From the cell containing the given text, extract its center point as [X, Y] coordinate. 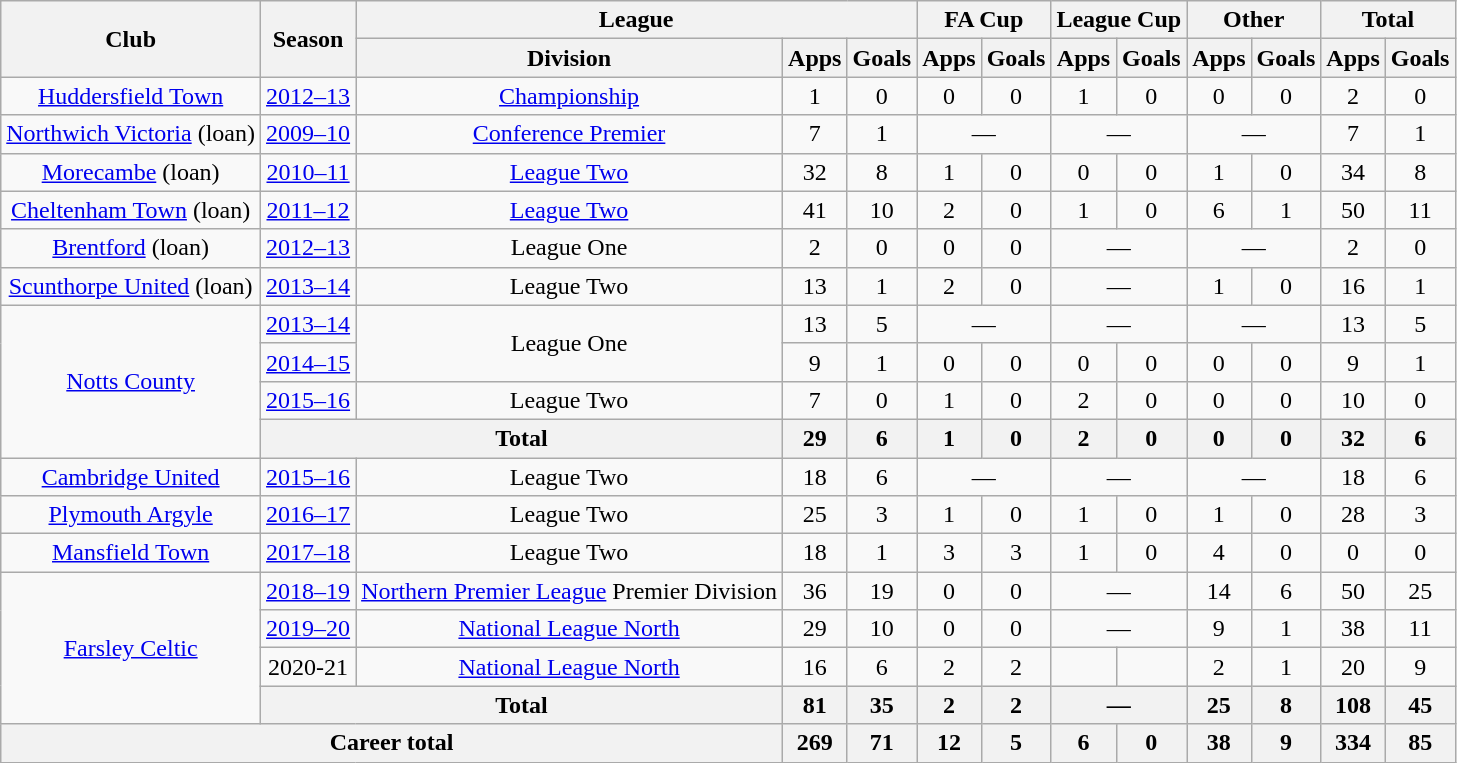
League [636, 20]
Brentford (loan) [131, 248]
2014–15 [308, 362]
Northern Premier League Premier Division [570, 591]
Championship [570, 96]
Other [1254, 20]
41 [815, 210]
71 [882, 743]
19 [882, 591]
2020-21 [308, 667]
14 [1219, 591]
Division [570, 58]
269 [815, 743]
81 [815, 705]
2016–17 [308, 515]
28 [1353, 515]
2011–12 [308, 210]
Plymouth Argyle [131, 515]
Huddersfield Town [131, 96]
2017–18 [308, 553]
20 [1353, 667]
108 [1353, 705]
Mansfield Town [131, 553]
Conference Premier [570, 134]
2019–20 [308, 629]
85 [1420, 743]
45 [1420, 705]
Northwich Victoria (loan) [131, 134]
League Cup [1119, 20]
Cheltenham Town (loan) [131, 210]
334 [1353, 743]
Cambridge United [131, 477]
2018–19 [308, 591]
Morecambe (loan) [131, 172]
FA Cup [984, 20]
Farsley Celtic [131, 648]
36 [815, 591]
Season [308, 39]
12 [949, 743]
34 [1353, 172]
2009–10 [308, 134]
Scunthorpe United (loan) [131, 286]
Career total [392, 743]
Club [131, 39]
4 [1219, 553]
35 [882, 705]
2010–11 [308, 172]
Notts County [131, 381]
